Locate the cell with the specified text and output its (X, Y) center coordinate. 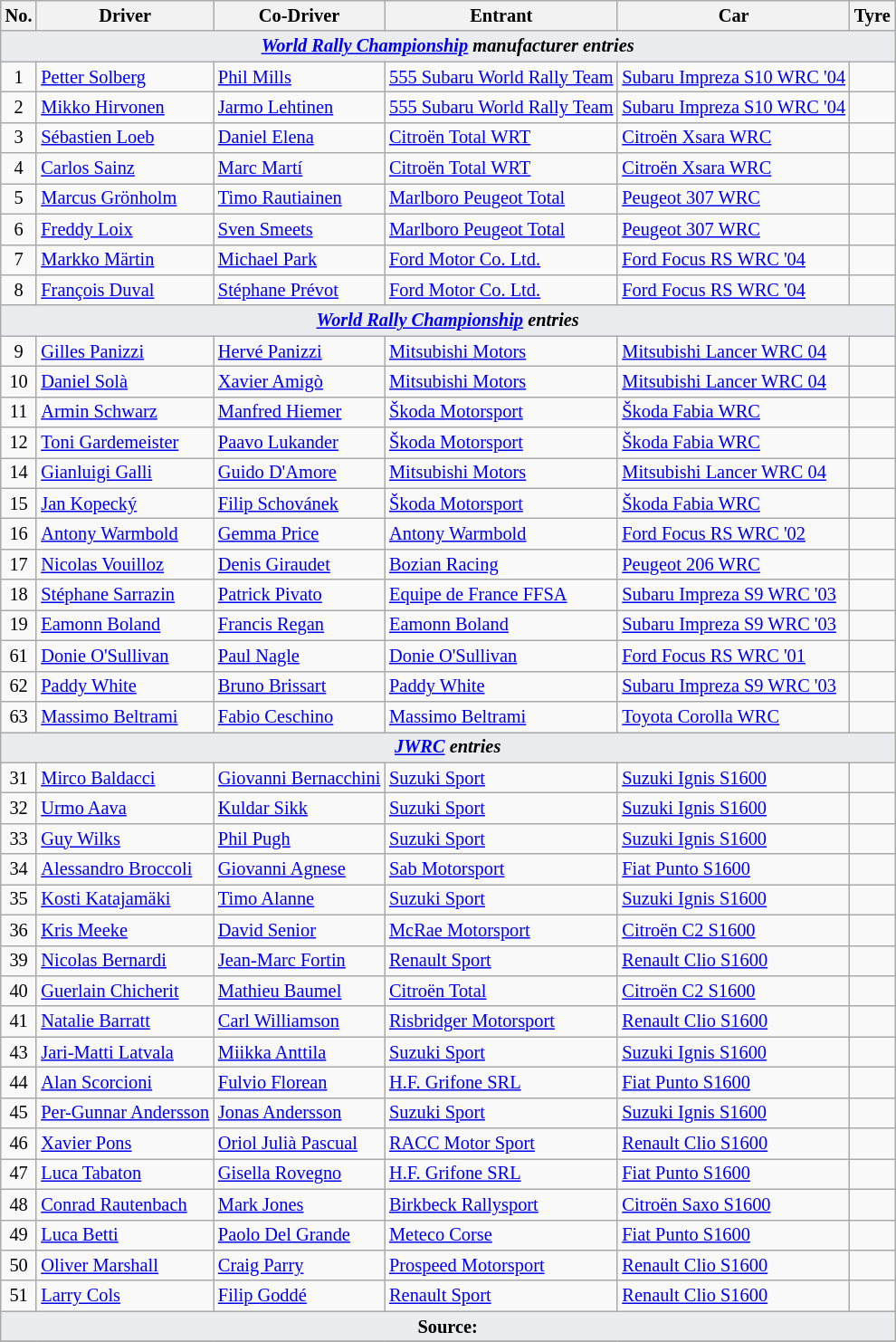
Gemma Price (299, 533)
48 (19, 1204)
4 (19, 168)
Car (733, 15)
5 (19, 198)
11 (19, 412)
31 (19, 778)
Filip Goddé (299, 1296)
Bruno Brissart (299, 686)
RACC Motor Sport (501, 1144)
Carl Williamson (299, 1021)
43 (19, 1052)
Co-Driver (299, 15)
Mathieu Baumel (299, 991)
Marcus Grönholm (125, 198)
35 (19, 899)
10 (19, 381)
Tyre (872, 15)
33 (19, 839)
Michael Park (299, 260)
16 (19, 533)
Equipe de France FFSA (501, 595)
Alessandro Broccoli (125, 869)
Jarmo Lehtinen (299, 107)
Xavier Amigò (299, 381)
51 (19, 1296)
Peugeot 206 WRC (733, 564)
Miikka Anttila (299, 1052)
Oliver Marshall (125, 1265)
Gianluigi Galli (125, 473)
David Senior (299, 930)
Francis Regan (299, 625)
Patrick Pivato (299, 595)
Luca Betti (125, 1235)
World Rally Championship manufacturer entries (448, 46)
Nicolas Vouilloz (125, 564)
2 (19, 107)
Bozian Racing (501, 564)
Ford Focus RS WRC '02 (733, 533)
Ford Focus RS WRC '01 (733, 656)
Oriol Julià Pascual (299, 1144)
36 (19, 930)
3 (19, 138)
Gilles Panizzi (125, 351)
Kosti Katajamäki (125, 899)
World Rally Championship entries (448, 321)
Markko Märtin (125, 260)
François Duval (125, 290)
8 (19, 290)
40 (19, 991)
45 (19, 1113)
Guerlain Chicherit (125, 991)
Jan Kopecký (125, 503)
Mark Jones (299, 1204)
15 (19, 503)
Paolo Del Grande (299, 1235)
Per-Gunnar Andersson (125, 1113)
17 (19, 564)
Filip Schovánek (299, 503)
Jean-Marc Fortin (299, 961)
Armin Schwarz (125, 412)
61 (19, 656)
Jonas Andersson (299, 1113)
18 (19, 595)
Conrad Rautenbach (125, 1204)
Phil Pugh (299, 839)
Phil Mills (299, 77)
50 (19, 1265)
Mirco Baldacci (125, 778)
Entrant (501, 15)
Urmo Aava (125, 808)
Petter Solberg (125, 77)
Risbridger Motorsport (501, 1021)
Source: (448, 1327)
Mikko Hirvonen (125, 107)
7 (19, 260)
Hervé Panizzi (299, 351)
Marc Martí (299, 168)
Jari-Matti Latvala (125, 1052)
Guido D'Amore (299, 473)
49 (19, 1235)
McRae Motorsport (501, 930)
Xavier Pons (125, 1144)
39 (19, 961)
63 (19, 716)
41 (19, 1021)
Paavo Lukander (299, 443)
12 (19, 443)
Denis Giraudet (299, 564)
46 (19, 1144)
Luca Tabaton (125, 1174)
Nicolas Bernardi (125, 961)
32 (19, 808)
Driver (125, 15)
34 (19, 869)
Sab Motorsport (501, 869)
Daniel Solà (125, 381)
Birkbeck Rallysport (501, 1204)
Natalie Barratt (125, 1021)
Larry Cols (125, 1296)
6 (19, 229)
No. (19, 15)
Citroën Total (501, 991)
19 (19, 625)
9 (19, 351)
Giovanni Bernacchini (299, 778)
Alan Scorcioni (125, 1082)
JWRC entries (448, 747)
Fulvio Florean (299, 1082)
62 (19, 686)
Giovanni Agnese (299, 869)
Toyota Corolla WRC (733, 716)
1 (19, 77)
Toni Gardemeister (125, 443)
Craig Parry (299, 1265)
Stéphane Prévot (299, 290)
Fabio Ceschino (299, 716)
Guy Wilks (125, 839)
Sébastien Loeb (125, 138)
Manfred Hiemer (299, 412)
14 (19, 473)
Stéphane Sarrazin (125, 595)
Gisella Rovegno (299, 1174)
Carlos Sainz (125, 168)
Paul Nagle (299, 656)
Prospeed Motorsport (501, 1265)
Timo Rautiainen (299, 198)
44 (19, 1082)
Daniel Elena (299, 138)
Kris Meeke (125, 930)
47 (19, 1174)
Kuldar Sikk (299, 808)
Timo Alanne (299, 899)
Sven Smeets (299, 229)
Citroën Saxo S1600 (733, 1204)
Meteco Corse (501, 1235)
Freddy Loix (125, 229)
